Capture the cell that displays the provided text and extract its [x, y] central coordinate. 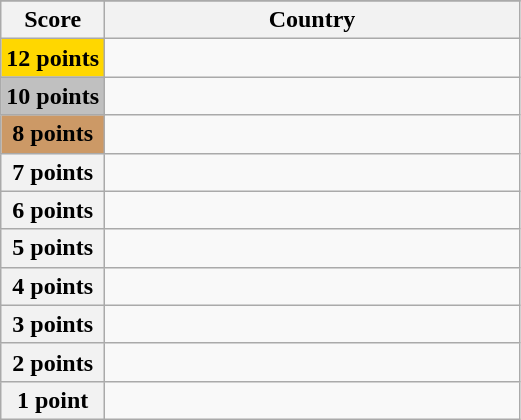
12 points [53, 58]
8 points [53, 134]
3 points [53, 324]
6 points [53, 210]
7 points [53, 172]
4 points [53, 286]
2 points [53, 362]
Country [312, 20]
Score [53, 20]
1 point [53, 400]
5 points [53, 248]
10 points [53, 96]
